Locate the cell with the specified text and output its [x, y] center coordinate. 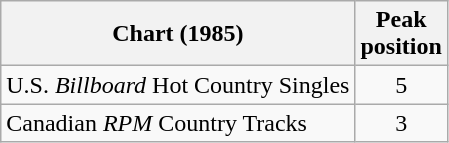
Canadian RPM Country Tracks [178, 123]
Chart (1985) [178, 34]
5 [401, 85]
3 [401, 123]
Peakposition [401, 34]
U.S. Billboard Hot Country Singles [178, 85]
